From the cell containing the given text, extract its center point as (X, Y) coordinate. 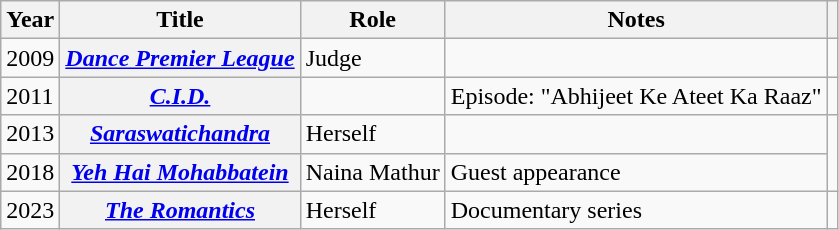
Guest appearance (636, 172)
2009 (30, 58)
2011 (30, 96)
2013 (30, 134)
C.I.D. (180, 96)
Year (30, 20)
Dance Premier League (180, 58)
Judge (372, 58)
Title (180, 20)
Saraswatichandra (180, 134)
2023 (30, 210)
2018 (30, 172)
Episode: "Abhijeet Ke Ateet Ka Raaz" (636, 96)
Notes (636, 20)
Documentary series (636, 210)
Naina Mathur (372, 172)
The Romantics (180, 210)
Role (372, 20)
Yeh Hai Mohabbatein (180, 172)
